Output the (x, y) coordinate of the center of the cell containing the given text.  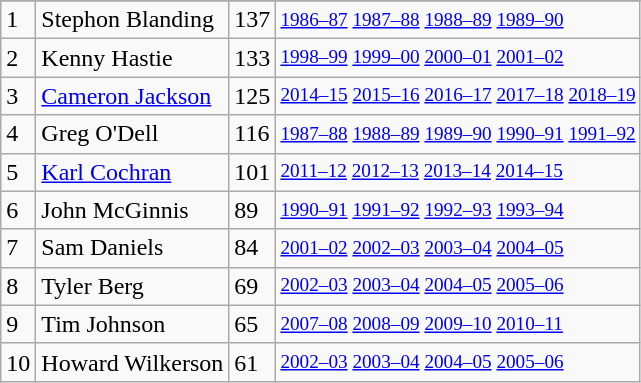
2 (18, 58)
65 (252, 324)
7 (18, 248)
Cameron Jackson (132, 96)
2001–02 2002–03 2003–04 2004–05 (458, 248)
1998–99 1999–00 2000–01 2001–02 (458, 58)
John McGinnis (132, 210)
125 (252, 96)
6 (18, 210)
89 (252, 210)
9 (18, 324)
Sam Daniels (132, 248)
3 (18, 96)
133 (252, 58)
84 (252, 248)
Stephon Blanding (132, 20)
2014–15 2015–16 2016–17 2017–18 2018–19 (458, 96)
2007–08 2008–09 2009–10 2010–11 (458, 324)
8 (18, 286)
1 (18, 20)
116 (252, 134)
Tyler Berg (132, 286)
5 (18, 172)
137 (252, 20)
1987–88 1988–89 1989–90 1990–91 1991–92 (458, 134)
101 (252, 172)
2011–12 2012–13 2013–14 2014–15 (458, 172)
4 (18, 134)
Greg O'Dell (132, 134)
Tim Johnson (132, 324)
61 (252, 362)
69 (252, 286)
Karl Cochran (132, 172)
10 (18, 362)
Howard Wilkerson (132, 362)
1990–91 1991–92 1992–93 1993–94 (458, 210)
1986–87 1987–88 1988–89 1989–90 (458, 20)
Kenny Hastie (132, 58)
